Search for the cell housing the specified text and yield its (x, y) center coordinate. 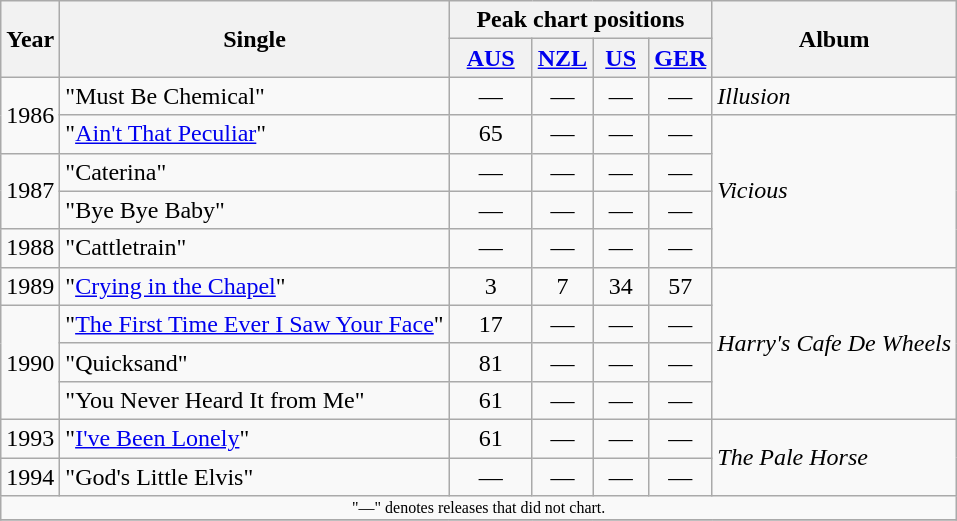
34 (621, 286)
57 (680, 286)
Year (30, 39)
"God's Little Elvis" (254, 477)
"The First Time Ever I Saw Your Face" (254, 324)
US (621, 58)
7 (562, 286)
The Pale Horse (834, 457)
"Must Be Chemical" (254, 96)
1986 (30, 115)
1989 (30, 286)
1988 (30, 248)
3 (490, 286)
1993 (30, 438)
"I've Been Lonely" (254, 438)
"Cattletrain" (254, 248)
"Bye Bye Baby" (254, 210)
Harry's Cafe De Wheels (834, 343)
"Crying in the Chapel" (254, 286)
NZL (562, 58)
1987 (30, 191)
17 (490, 324)
Single (254, 39)
"You Never Heard It from Me" (254, 400)
GER (680, 58)
"Ain't That Peculiar" (254, 134)
"Caterina" (254, 172)
65 (490, 134)
81 (490, 362)
1994 (30, 477)
Vicious (834, 191)
Album (834, 39)
AUS (490, 58)
1990 (30, 362)
"—" denotes releases that did not chart. (479, 508)
Illusion (834, 96)
"Quicksand" (254, 362)
Peak chart positions (580, 20)
